Output the (x, y) coordinate of the center of the cell containing the given text.  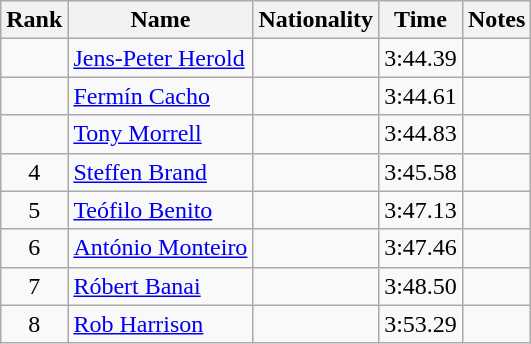
3:53.29 (421, 324)
Time (421, 20)
Jens-Peter Herold (160, 58)
3:47.46 (421, 248)
3:48.50 (421, 286)
Fermín Cacho (160, 96)
Steffen Brand (160, 172)
Notes (496, 20)
6 (34, 248)
4 (34, 172)
3:45.58 (421, 172)
8 (34, 324)
3:44.39 (421, 58)
António Monteiro (160, 248)
Rob Harrison (160, 324)
Rank (34, 20)
3:44.83 (421, 134)
Róbert Banai (160, 286)
Tony Morrell (160, 134)
Name (160, 20)
3:47.13 (421, 210)
3:44.61 (421, 96)
7 (34, 286)
Nationality (316, 20)
5 (34, 210)
Teófilo Benito (160, 210)
